Search for the cell housing the specified text and yield its [X, Y] center coordinate. 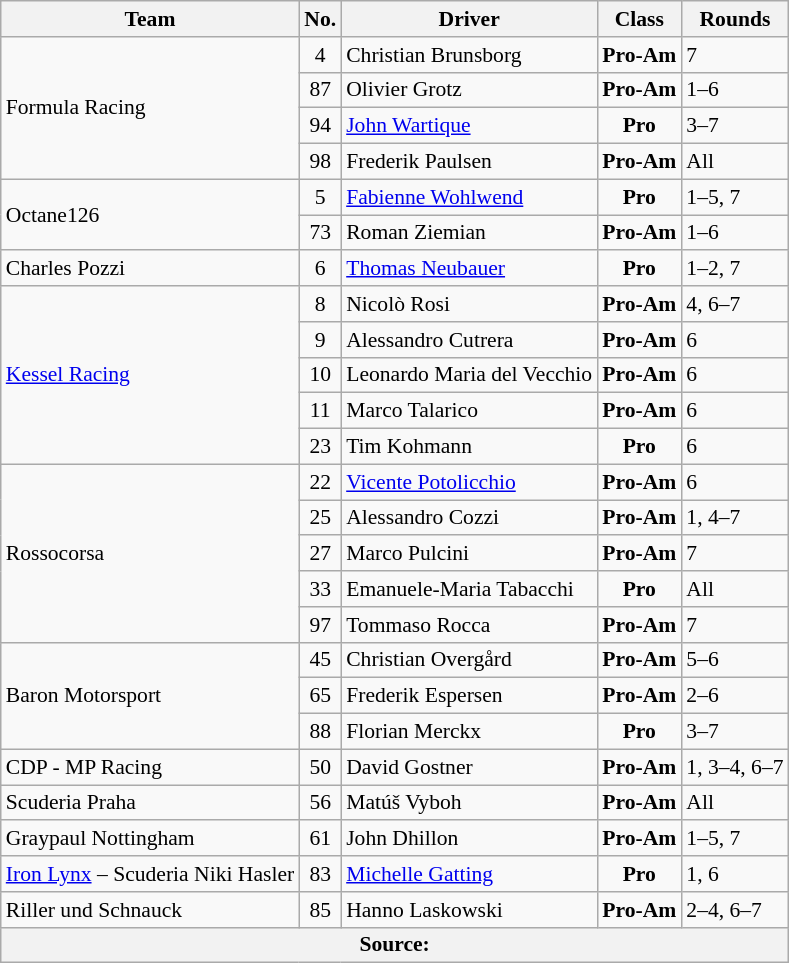
Matúš Vyboh [469, 803]
Alessandro Cozzi [469, 518]
4, 6–7 [734, 304]
5–6 [734, 660]
Driver [469, 19]
John Wartique [469, 126]
2–6 [734, 696]
25 [320, 518]
Formula Racing [150, 108]
5 [320, 197]
4 [320, 55]
97 [320, 625]
8 [320, 304]
Iron Lynx – Scuderia Niki Hasler [150, 874]
33 [320, 589]
Rounds [734, 19]
Thomas Neubauer [469, 269]
85 [320, 910]
1, 3–4, 6–7 [734, 767]
No. [320, 19]
Roman Ziemian [469, 233]
Alessandro Cutrera [469, 340]
Michelle Gatting [469, 874]
Rossocorsa [150, 553]
Tim Kohmann [469, 447]
9 [320, 340]
45 [320, 660]
65 [320, 696]
Christian Brunsborg [469, 55]
Kessel Racing [150, 375]
Vicente Potolicchio [469, 482]
Scuderia Praha [150, 803]
Christian Overgård [469, 660]
Team [150, 19]
Source: [395, 945]
61 [320, 839]
56 [320, 803]
2–4, 6–7 [734, 910]
50 [320, 767]
Fabienne Wohlwend [469, 197]
23 [320, 447]
98 [320, 162]
Class [639, 19]
73 [320, 233]
Graypaul Nottingham [150, 839]
Nicolò Rosi [469, 304]
87 [320, 90]
22 [320, 482]
Tommaso Rocca [469, 625]
Frederik Espersen [469, 696]
88 [320, 732]
1, 6 [734, 874]
Baron Motorsport [150, 696]
1–2, 7 [734, 269]
94 [320, 126]
Marco Pulcini [469, 554]
David Gostner [469, 767]
Emanuele-Maria Tabacchi [469, 589]
CDP - MP Racing [150, 767]
Hanno Laskowski [469, 910]
Marco Talarico [469, 411]
Riller und Schnauck [150, 910]
Octane126 [150, 214]
Florian Merckx [469, 732]
11 [320, 411]
Charles Pozzi [150, 269]
10 [320, 375]
Olivier Grotz [469, 90]
27 [320, 554]
Frederik Paulsen [469, 162]
1, 4–7 [734, 518]
Leonardo Maria del Vecchio [469, 375]
John Dhillon [469, 839]
83 [320, 874]
